Capture the cell that displays the provided text and extract its [X, Y] central coordinate. 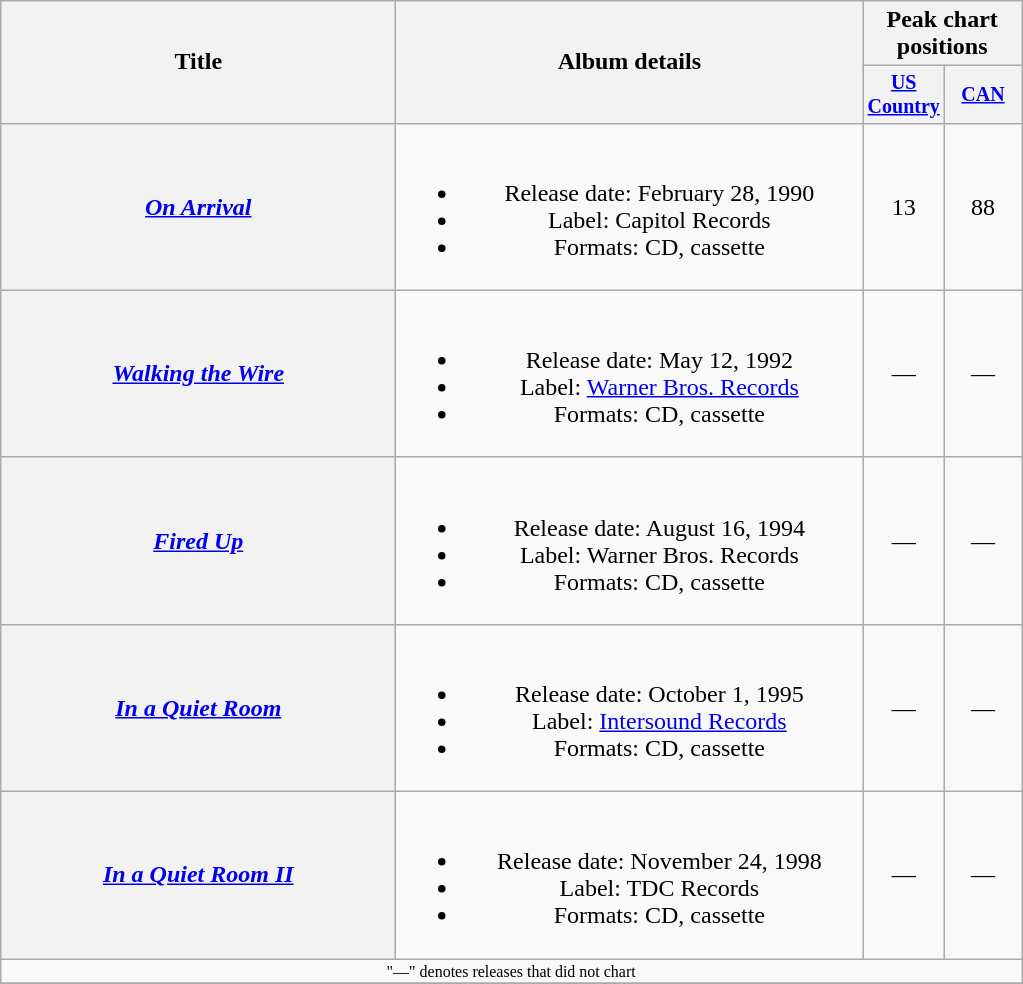
US Country [904, 94]
"—" denotes releases that did not chart [512, 971]
13 [904, 206]
In a Quiet Room [198, 708]
Album details [630, 62]
Walking the Wire [198, 374]
Release date: November 24, 1998Label: TDC RecordsFormats: CD, cassette [630, 876]
Release date: February 28, 1990Label: Capitol RecordsFormats: CD, cassette [630, 206]
Release date: August 16, 1994Label: Warner Bros. RecordsFormats: CD, cassette [630, 540]
Release date: October 1, 1995Label: Intersound RecordsFormats: CD, cassette [630, 708]
On Arrival [198, 206]
CAN [984, 94]
In a Quiet Room II [198, 876]
88 [984, 206]
Fired Up [198, 540]
Peak chartpositions [942, 34]
Release date: May 12, 1992Label: Warner Bros. RecordsFormats: CD, cassette [630, 374]
Title [198, 62]
